Detect which cell encompasses the target text, then output its [X, Y] center coordinate. 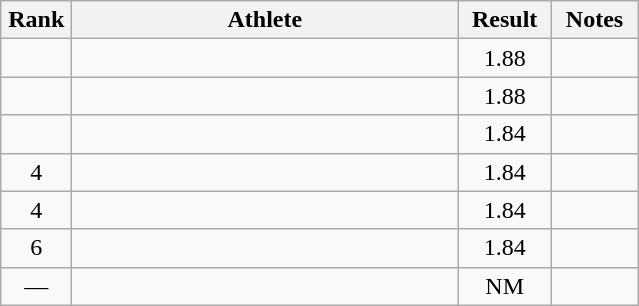
Notes [594, 20]
6 [36, 248]
Rank [36, 20]
— [36, 286]
NM [505, 286]
Athlete [265, 20]
Result [505, 20]
